Scan for the cell matching the given text and deliver its (x, y) coordinate at center. 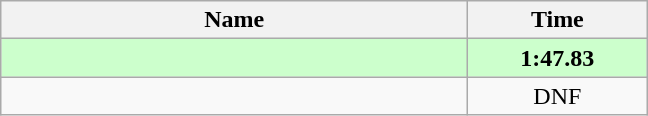
Name (234, 20)
Time (558, 20)
1:47.83 (558, 58)
DNF (558, 96)
